Pinpoint the cell where the given text exists, returning its (x, y) midpoint coordinate. 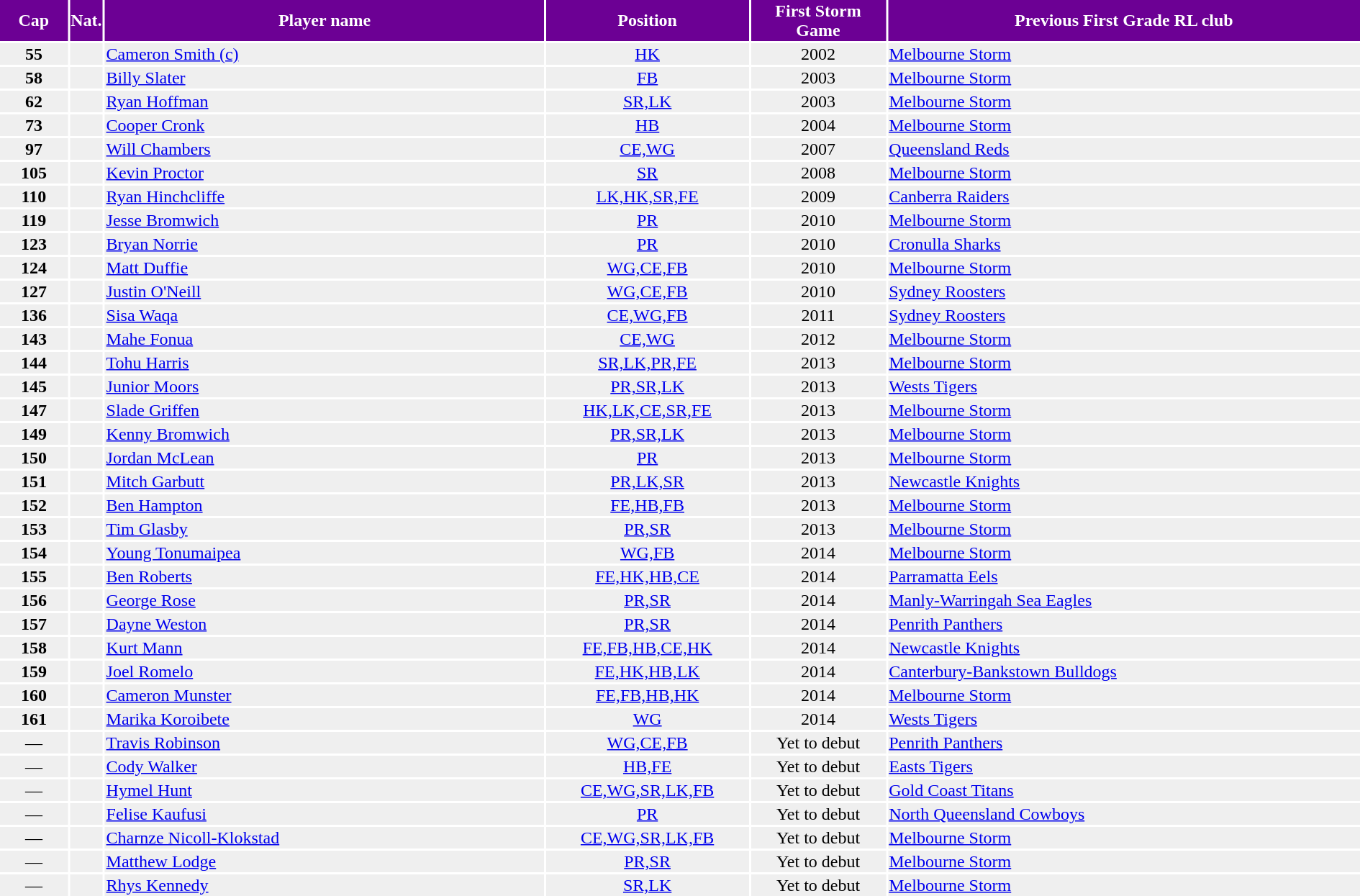
Mahe Fonua (325, 339)
HK,LK,CE,SR,FE (648, 410)
73 (34, 125)
2012 (818, 339)
123 (34, 244)
Billy Slater (325, 78)
2002 (818, 54)
Young Tonumaipea (325, 553)
154 (34, 553)
144 (34, 363)
Cameron Smith (c) (325, 54)
Ben Hampton (325, 505)
Previous First Grade RL club (1124, 20)
Will Chambers (325, 149)
149 (34, 434)
FE,HB,FB (648, 505)
2009 (818, 196)
WG (648, 719)
Felise Kaufusi (325, 814)
Ryan Hoffman (325, 101)
Kevin Proctor (325, 173)
Canberra Raiders (1124, 196)
124 (34, 268)
159 (34, 671)
HB (648, 125)
151 (34, 481)
Easts Tigers (1124, 766)
Gold Coast Titans (1124, 790)
Queensland Reds (1124, 149)
110 (34, 196)
Position (648, 20)
152 (34, 505)
Charnze Nicoll-Klokstad (325, 838)
2008 (818, 173)
Parramatta Eels (1124, 576)
136 (34, 315)
Kurt Mann (325, 648)
Cody Walker (325, 766)
HB,FE (648, 766)
Cap (34, 20)
105 (34, 173)
HK (648, 54)
2007 (818, 149)
157 (34, 624)
George Rose (325, 600)
PR,LK,SR (648, 481)
161 (34, 719)
Jordan McLean (325, 458)
First Storm Game (818, 20)
Mitch Garbutt (325, 481)
Travis Robinson (325, 743)
143 (34, 339)
150 (34, 458)
Tohu Harris (325, 363)
Junior Moors (325, 386)
CE,WG,FB (648, 315)
153 (34, 529)
Hymel Hunt (325, 790)
Matt Duffie (325, 268)
Manly-Warringah Sea Eagles (1124, 600)
FE,FB,HB,CE,HK (648, 648)
FE,FB,HB,HK (648, 695)
156 (34, 600)
2004 (818, 125)
147 (34, 410)
FE,HK,HB,LK (648, 671)
Tim Glasby (325, 529)
145 (34, 386)
Slade Griffen (325, 410)
Sisa Waqa (325, 315)
55 (34, 54)
Cooper Cronk (325, 125)
Rhys Kennedy (325, 885)
Canterbury-Bankstown Bulldogs (1124, 671)
FE,HK,HB,CE (648, 576)
FB (648, 78)
97 (34, 149)
119 (34, 220)
Player name (325, 20)
SR (648, 173)
Bryan Norrie (325, 244)
62 (34, 101)
Joel Romelo (325, 671)
Nat. (86, 20)
Cameron Munster (325, 695)
Marika Koroibete (325, 719)
158 (34, 648)
LK,HK,SR,FE (648, 196)
2011 (818, 315)
Ryan Hinchcliffe (325, 196)
North Queensland Cowboys (1124, 814)
WG,FB (648, 553)
Kenny Bromwich (325, 434)
SR,LK,PR,FE (648, 363)
58 (34, 78)
Justin O'Neill (325, 291)
Jesse Bromwich (325, 220)
Ben Roberts (325, 576)
Matthew Lodge (325, 861)
127 (34, 291)
Dayne Weston (325, 624)
160 (34, 695)
Cronulla Sharks (1124, 244)
155 (34, 576)
